Scan for the cell matching the given text and deliver its [x, y] coordinate at center. 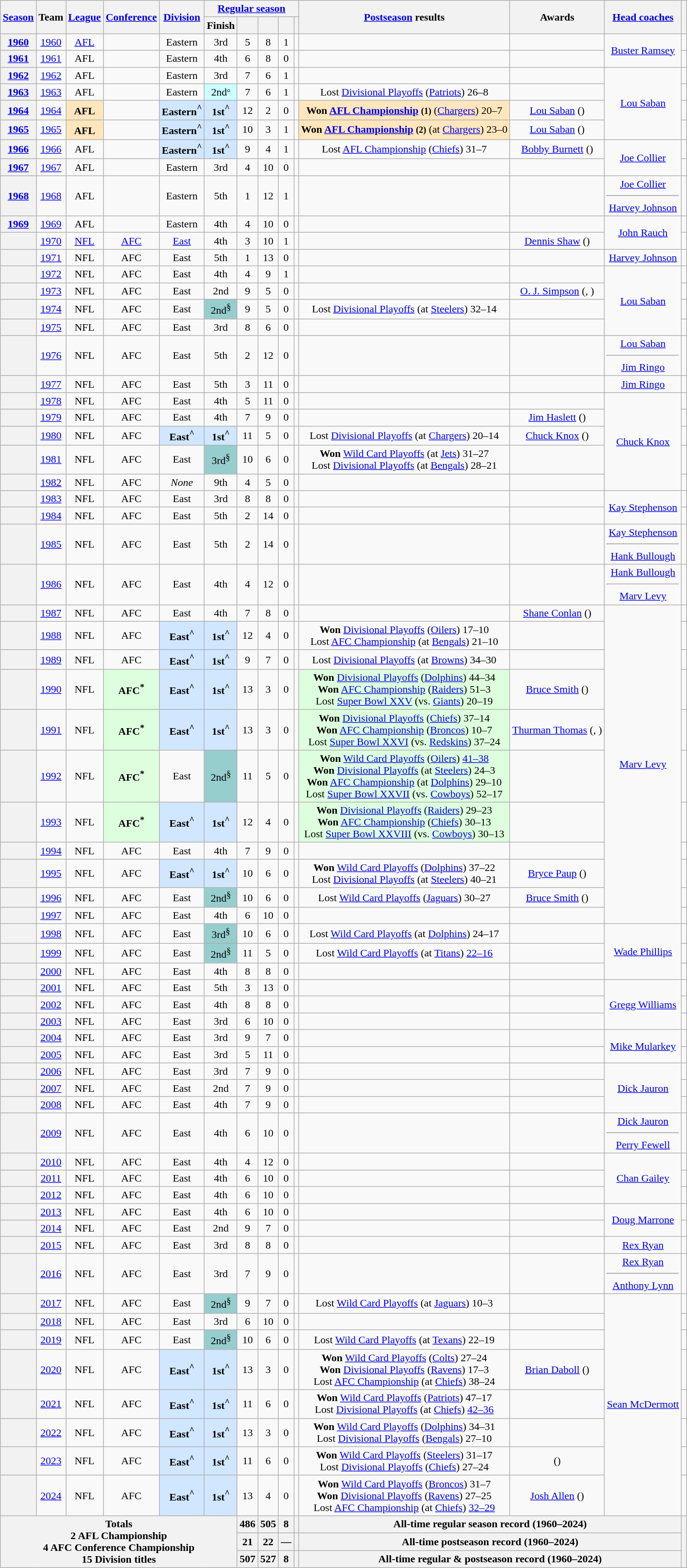
Lost Wild Card Playoffs (at Dolphins) 24–17 [404, 934]
Lost Divisional Playoffs (at Steelers) 32–14 [404, 309]
Bobby Burnett () [557, 149]
2009 [51, 1133]
2003 [51, 1021]
() [557, 1461]
All-time regular season record (1960–2024) [490, 1524]
Won Divisional Playoffs (Oilers) 17–10Lost AFC Championship (at Bengals) 21–10 [404, 635]
Division [182, 17]
2007 [51, 1088]
All-time postseason record (1960–2024) [490, 1542]
1990 [51, 690]
Brian Daboll () [557, 1370]
1980 [51, 435]
Won Divisional Playoffs (Chiefs) 37–14Won AFC Championship (Broncos) 10–7Lost Super Bowl XXVI (vs. Redskins) 37–24 [404, 730]
1975 [51, 327]
505 [268, 1524]
Won Wild Card Playoffs (Dolphins) 34–31Lost Divisional Playoffs (Bengals) 27–10 [404, 1433]
Team [51, 17]
Totals 2 AFL Championship 4 AFC Conference Championship 15 Division titles [119, 1541]
1996 [51, 897]
Dennis Shaw () [557, 241]
Postseason results [404, 17]
Bryce Paup () [557, 874]
Won Wild Card Playoffs (Dolphins) 37–22Lost Divisional Playoffs (at Steelers) 40–21 [404, 874]
2017 [51, 1304]
1976 [51, 356]
1979 [51, 418]
Chan Gailey [643, 1178]
Jim Haslett () [557, 418]
Chuck Knox [643, 442]
Lost Wild Card Playoffs (Jaguars) 30–27 [404, 897]
Hank Bullough Marv Levy [643, 584]
Lost AFL Championship (Chiefs) 31–7 [404, 149]
Won Divisional Playoffs (Dolphins) 44–34Won AFC Championship (Raiders) 51–3Lost Super Bowl XXV (vs. Giants) 20–19 [404, 690]
22 [268, 1542]
Kay Stephenson Hank Bullough [643, 544]
O. J. Simpson (, ) [557, 291]
1992 [51, 776]
2005 [51, 1055]
Josh Allen () [557, 1495]
1982 [51, 482]
9th [221, 482]
Head coaches [643, 17]
1978 [51, 401]
Jim Ringo [643, 384]
1999 [51, 953]
2012 [51, 1195]
2022 [51, 1433]
1984 [51, 516]
1983 [51, 499]
2002 [51, 1005]
Lost Divisional Playoffs (at Chargers) 20–14 [404, 435]
All-time regular & postseason record (1960–2024) [490, 1559]
2004 [51, 1038]
2018 [51, 1321]
1981 [51, 460]
Lost Wild Card Playoffs (at Titans) 22–16 [404, 953]
Joe Collier Harvey Johnson [643, 196]
Mike Mularkey [643, 1046]
1994 [51, 851]
Won AFL Championship (2) (at Chargers) 23–0 [404, 130]
2014 [51, 1228]
Lost Wild Card Playoffs (at Texans) 22–19 [404, 1340]
1985 [51, 544]
Kay Stephenson [643, 507]
1973 [51, 291]
Won Wild Card Playoffs (Steelers) 31–17Lost Divisional Playoffs (Chiefs) 27–24 [404, 1461]
Thurman Thomas (, ) [557, 730]
Finish [221, 25]
Rex Ryan Anthony Lynn [643, 1274]
Sean McDermott [643, 1405]
1970 [51, 241]
1998 [51, 934]
1987 [51, 613]
Conference [131, 17]
1977 [51, 384]
Lost Wild Card Playoffs (at Jaguars) 10–3 [404, 1304]
2000 [51, 971]
2016 [51, 1274]
Awards [557, 17]
1972 [51, 274]
Harvey Johnson [643, 258]
Buster Ramsey [643, 50]
1971 [51, 258]
2011 [51, 1178]
Dick Jauron Perry Fewell [643, 1133]
1991 [51, 730]
2024 [51, 1495]
Dick Jauron [643, 1088]
League [85, 17]
None [182, 482]
1988 [51, 635]
Lou Saban Jim Ringo [643, 356]
527 [268, 1559]
2006 [51, 1071]
Gregg Williams [643, 1005]
Doug Marrone [643, 1220]
21 [247, 1542]
Won Divisional Playoffs (Raiders) 29–23Won AFC Championship (Chiefs) 30–13Lost Super Bowl XXVIII (vs. Cowboys) 30–13 [404, 822]
Lost Divisional Playoffs (at Browns) 34–30 [404, 660]
2008 [51, 1104]
Won Wild Card Playoffs (at Jets) 31–27Lost Divisional Playoffs (at Bengals) 28–21 [404, 460]
Rex Ryan [643, 1245]
1997 [51, 916]
Won Wild Card Playoffs (Patriots) 47–17Lost Divisional Playoffs (at Chiefs) 42–36 [404, 1404]
Marv Levy [643, 764]
2020 [51, 1370]
2nd° [221, 92]
2015 [51, 1245]
Regular season [251, 9]
Season [18, 17]
— [287, 1542]
1995 [51, 874]
2021 [51, 1404]
Joe Collier [643, 158]
2001 [51, 988]
Shane Conlan () [557, 613]
2023 [51, 1461]
1989 [51, 660]
Lost Divisional Playoffs (Patriots) 26–8 [404, 92]
486 [247, 1524]
Won AFL Championship (1) (Chargers) 20–7 [404, 110]
John Rauch [643, 233]
2013 [51, 1212]
2010 [51, 1161]
Won Wild Card Playoffs (Colts) 27–24Won Divisional Playoffs (Ravens) 17–3 Lost AFC Championship (at Chiefs) 38–24 [404, 1370]
1986 [51, 584]
Wade Phillips [643, 952]
Won Wild Card Playoffs (Broncos) 31–7Won Divisional Playoffs (Ravens) 27–25 Lost AFC Championship (at Chiefs) 32–29 [404, 1495]
2019 [51, 1340]
1974 [51, 309]
Chuck Knox () [557, 435]
507 [247, 1559]
1993 [51, 822]
